Output the (X, Y) coordinate of the center of the cell containing the given text.  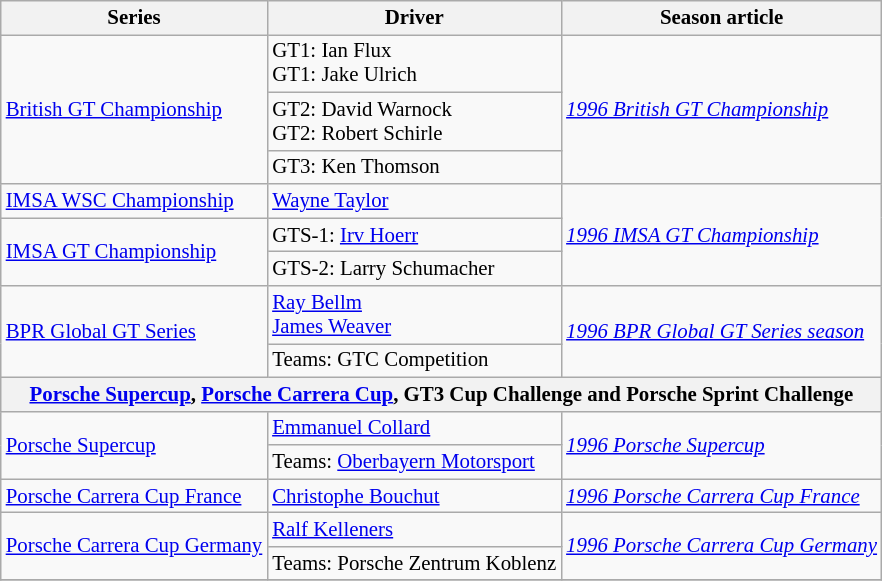
1996 Porsche Supercup (722, 445)
Porsche Supercup (134, 445)
1996 BPR Global GT Series season (722, 332)
GTS-1: Irv Hoerr (414, 235)
1996 Porsche Carrera Cup Germany (722, 547)
Porsche Carrera Cup Germany (134, 547)
1996 IMSA GT Championship (722, 235)
GT3: Ken Thomson (414, 167)
Christophe Bouchut (414, 496)
Teams: Porsche Zentrum Koblenz (414, 563)
IMSA GT Championship (134, 252)
Teams: Oberbayern Motorsport (414, 462)
1996 Porsche Carrera Cup France (722, 496)
Season article (722, 18)
Porsche Carrera Cup France (134, 496)
Series (134, 18)
Driver (414, 18)
Ralf Kelleners (414, 530)
BPR Global GT Series (134, 332)
GTS-2: Larry Schumacher (414, 269)
Teams: GTC Competition (414, 360)
British GT Championship (134, 109)
Wayne Taylor (414, 201)
Ray Bellm James Weaver (414, 315)
GT1: Ian FluxGT1: Jake Ulrich (414, 63)
Porsche Supercup, Porsche Carrera Cup, GT3 Cup Challenge and Porsche Sprint Challenge (442, 394)
GT2: David WarnockGT2: Robert Schirle (414, 121)
1996 British GT Championship (722, 109)
Emmanuel Collard (414, 428)
IMSA WSC Championship (134, 201)
